Capture the cell that displays the provided text and extract its (x, y) central coordinate. 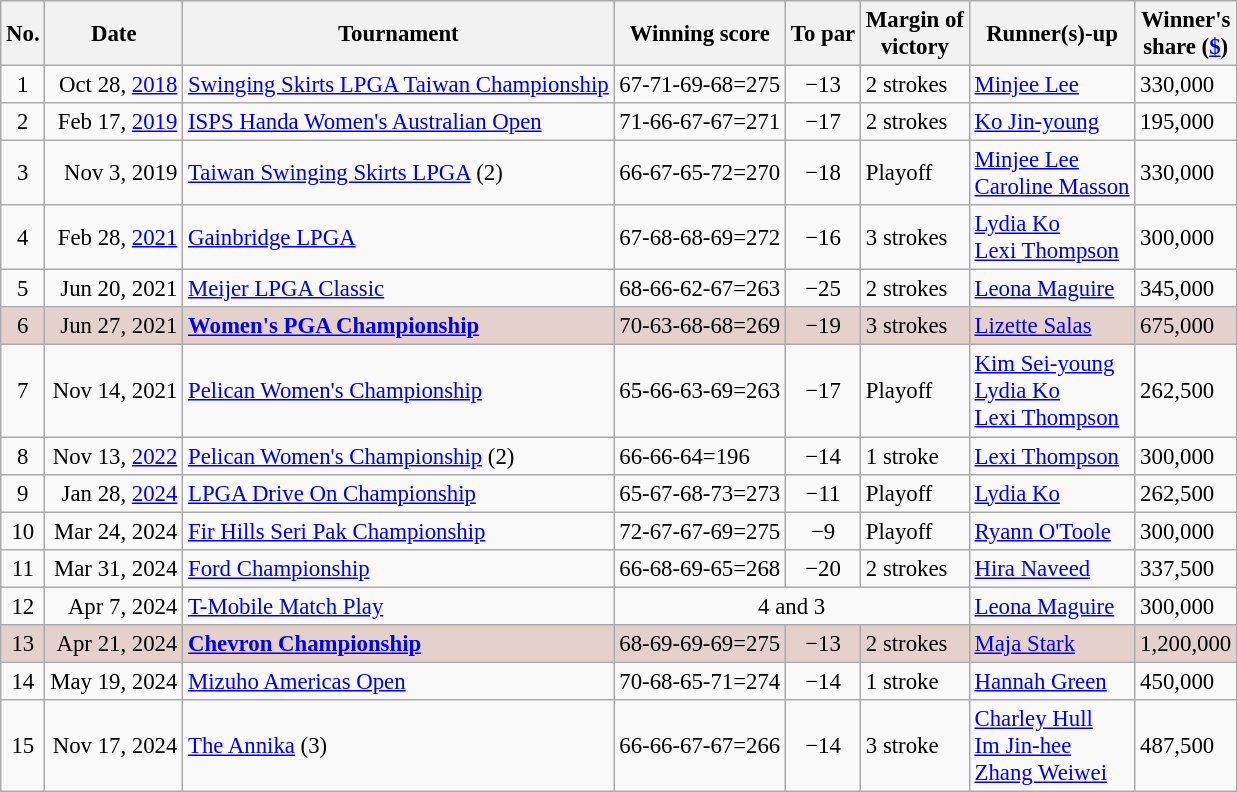
Jun 20, 2021 (114, 289)
May 19, 2024 (114, 681)
Winner'sshare ($) (1186, 34)
337,500 (1186, 568)
6 (23, 327)
−19 (824, 327)
Lexi Thompson (1052, 456)
3 stroke (916, 746)
Nov 14, 2021 (114, 391)
66-68-69-65=268 (700, 568)
70-63-68-68=269 (700, 327)
Lizette Salas (1052, 327)
65-66-63-69=263 (700, 391)
Date (114, 34)
8 (23, 456)
67-71-69-68=275 (700, 85)
Margin ofvictory (916, 34)
12 (23, 606)
Taiwan Swinging Skirts LPGA (2) (398, 174)
The Annika (3) (398, 746)
Ko Jin-young (1052, 122)
Meijer LPGA Classic (398, 289)
66-66-67-67=266 (700, 746)
Apr 7, 2024 (114, 606)
−18 (824, 174)
68-66-62-67=263 (700, 289)
Lydia Ko (1052, 493)
11 (23, 568)
Runner(s)-up (1052, 34)
Feb 17, 2019 (114, 122)
Kim Sei-young Lydia Ko Lexi Thompson (1052, 391)
Oct 28, 2018 (114, 85)
Nov 13, 2022 (114, 456)
72-67-67-69=275 (700, 531)
7 (23, 391)
10 (23, 531)
487,500 (1186, 746)
4 (23, 238)
1 (23, 85)
Hannah Green (1052, 681)
Tournament (398, 34)
Minjee Lee (1052, 85)
No. (23, 34)
68-69-69-69=275 (700, 644)
Jan 28, 2024 (114, 493)
Charley Hull Im Jin-hee Zhang Weiwei (1052, 746)
Ford Championship (398, 568)
3 (23, 174)
70-68-65-71=274 (700, 681)
15 (23, 746)
195,000 (1186, 122)
−25 (824, 289)
Mar 31, 2024 (114, 568)
65-67-68-73=273 (700, 493)
Jun 27, 2021 (114, 327)
LPGA Drive On Championship (398, 493)
ISPS Handa Women's Australian Open (398, 122)
To par (824, 34)
Women's PGA Championship (398, 327)
675,000 (1186, 327)
Swinging Skirts LPGA Taiwan Championship (398, 85)
2 (23, 122)
−16 (824, 238)
14 (23, 681)
−20 (824, 568)
Apr 21, 2024 (114, 644)
−11 (824, 493)
Pelican Women's Championship (2) (398, 456)
450,000 (1186, 681)
Pelican Women's Championship (398, 391)
Lydia Ko Lexi Thompson (1052, 238)
Mar 24, 2024 (114, 531)
Minjee Lee Caroline Masson (1052, 174)
Fir Hills Seri Pak Championship (398, 531)
Nov 3, 2019 (114, 174)
13 (23, 644)
Ryann O'Toole (1052, 531)
Mizuho Americas Open (398, 681)
71-66-67-67=271 (700, 122)
66-66-64=196 (700, 456)
Maja Stark (1052, 644)
67-68-68-69=272 (700, 238)
1,200,000 (1186, 644)
T-Mobile Match Play (398, 606)
345,000 (1186, 289)
Nov 17, 2024 (114, 746)
Winning score (700, 34)
Gainbridge LPGA (398, 238)
−9 (824, 531)
5 (23, 289)
Hira Naveed (1052, 568)
9 (23, 493)
66-67-65-72=270 (700, 174)
4 and 3 (792, 606)
Feb 28, 2021 (114, 238)
Chevron Championship (398, 644)
